Pinpoint the cell where the given text exists, returning its [X, Y] midpoint coordinate. 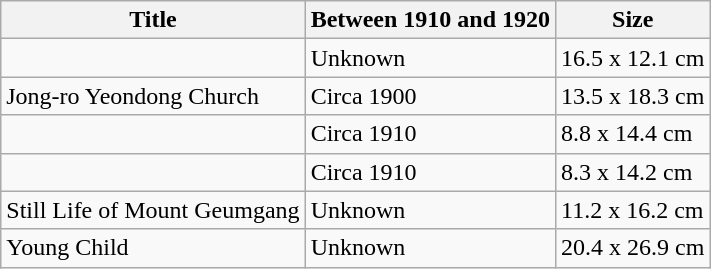
Size [633, 20]
Still Life of Mount Geumgang [153, 210]
Between 1910 and 1920 [430, 20]
20.4 x 26.9 cm [633, 248]
Circa 1900 [430, 96]
Jong-ro Yeondong Church [153, 96]
Title [153, 20]
8.8 x 14.4 cm [633, 134]
Young Child [153, 248]
8.3 x 14.2 cm [633, 172]
11.2 x 16.2 cm [633, 210]
16.5 x 12.1 cm [633, 58]
13.5 x 18.3 cm [633, 96]
